For the text-containing cell, return its midpoint in [X, Y] coordinate format. 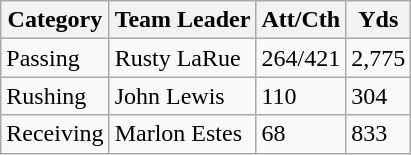
Yds [378, 20]
Att/Cth [301, 20]
264/421 [301, 58]
Category [55, 20]
Rushing [55, 96]
833 [378, 134]
Marlon Estes [182, 134]
2,775 [378, 58]
John Lewis [182, 96]
110 [301, 96]
304 [378, 96]
Passing [55, 58]
Rusty LaRue [182, 58]
Receiving [55, 134]
68 [301, 134]
Team Leader [182, 20]
